Pinpoint the cell where the given text exists, returning its (x, y) midpoint coordinate. 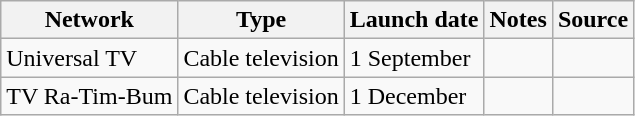
Type (261, 20)
Universal TV (90, 58)
1 December (414, 96)
Source (592, 20)
Network (90, 20)
TV Ra-Tim-Bum (90, 96)
Notes (518, 20)
Launch date (414, 20)
1 September (414, 58)
